Search for the cell housing the specified text and yield its [x, y] center coordinate. 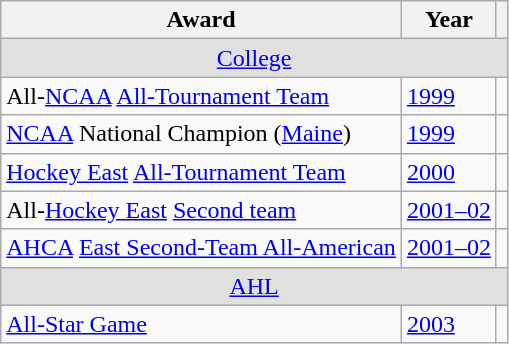
All-Star Game [202, 324]
Year [448, 20]
AHL [254, 286]
Hockey East All-Tournament Team [202, 172]
All-Hockey East Second team [202, 210]
2000 [448, 172]
NCAA National Champion (Maine) [202, 134]
College [254, 58]
2003 [448, 324]
AHCA East Second-Team All-American [202, 248]
All-NCAA All-Tournament Team [202, 96]
Award [202, 20]
